Find where the given text appears and provide that cell's center as (X, Y) coordinate. 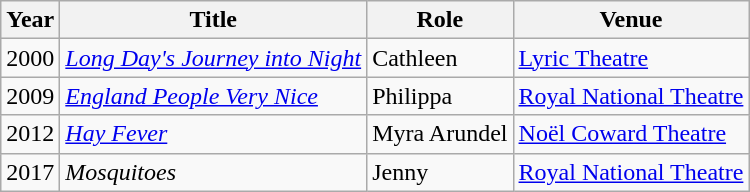
Venue (631, 20)
England People Very Nice (214, 96)
Year (30, 20)
Role (440, 20)
Myra Arundel (440, 134)
2012 (30, 134)
2009 (30, 96)
Mosquitoes (214, 172)
Long Day's Journey into Night (214, 58)
Philippa (440, 96)
Hay Fever (214, 134)
2000 (30, 58)
2017 (30, 172)
Jenny (440, 172)
Title (214, 20)
Lyric Theatre (631, 58)
Noël Coward Theatre (631, 134)
Cathleen (440, 58)
